Capture the cell that displays the provided text and extract its (x, y) central coordinate. 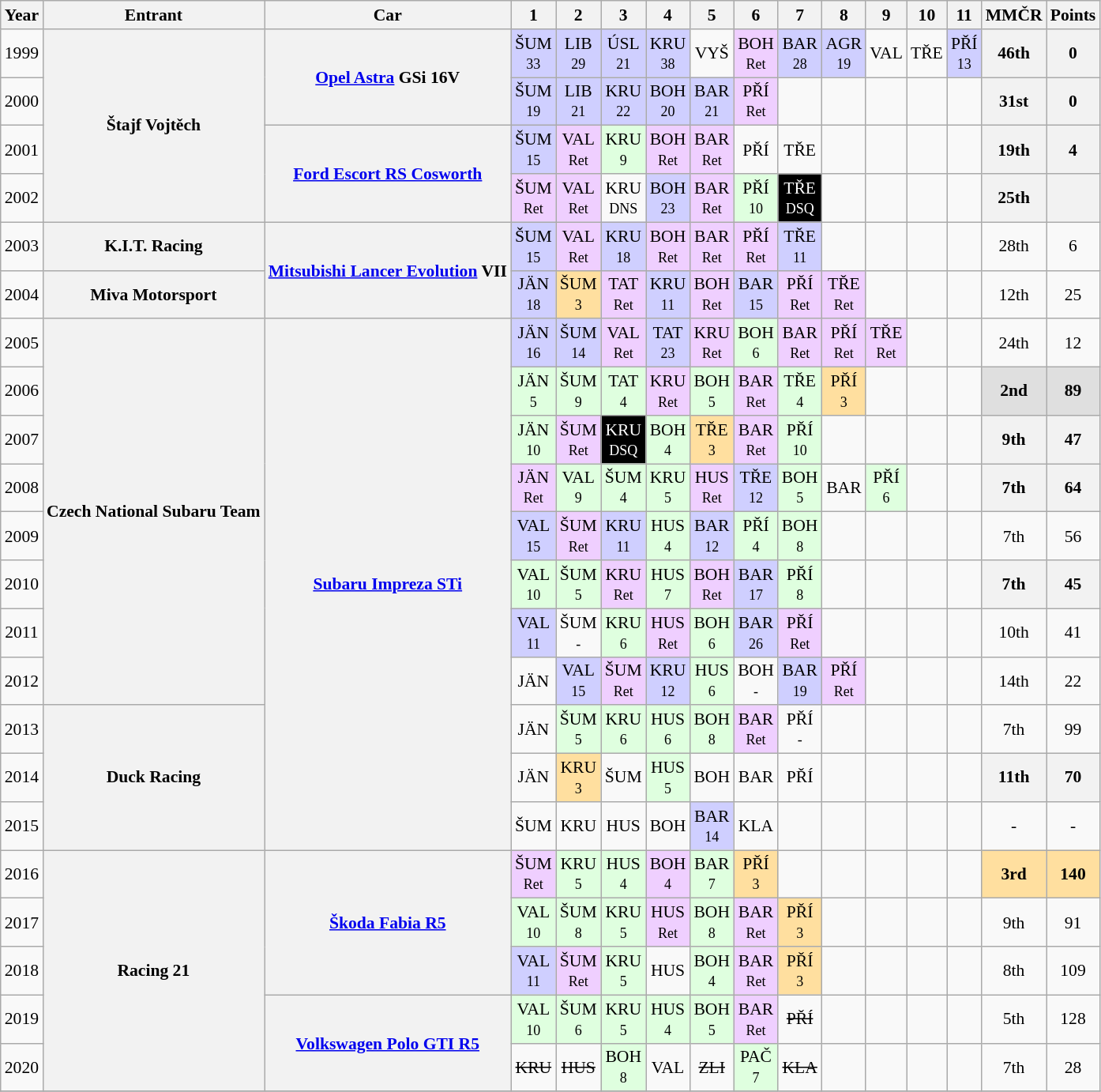
BOH- (756, 681)
BAR28 (800, 54)
2002 (22, 198)
BAR15 (756, 294)
PŘÍ8 (800, 585)
11 (964, 15)
TATRet (624, 294)
2009 (22, 536)
28th (1014, 247)
2000 (22, 101)
PŘÍ- (800, 730)
Entrant (153, 15)
ŠUM3 (578, 294)
JÄN18 (534, 294)
JÄN16 (534, 343)
Miva Motorsport (153, 294)
VYŠ (712, 54)
BAR7 (712, 874)
47 (1073, 439)
1999 (22, 54)
5 (712, 15)
JÄN5 (534, 392)
KRU38 (668, 54)
Škoda Fabia R5 (388, 923)
28 (1073, 1067)
Subaru Impreza STi (388, 585)
ŠUM14 (578, 343)
Racing 21 (153, 971)
ŠUM4 (624, 488)
ŠUM33 (534, 54)
2004 (22, 294)
TŘE12 (756, 488)
AGR19 (844, 54)
2007 (22, 439)
46th (1014, 54)
TŘE11 (800, 247)
ŠUM6 (578, 1019)
2003 (22, 247)
TAT23 (668, 343)
11th (1014, 778)
Duck Racing (153, 778)
KRU22 (624, 101)
5th (1014, 1019)
BOH20 (668, 101)
BAR14 (712, 827)
Opel Astra GSi 16V (388, 77)
2012 (22, 681)
2015 (22, 827)
45 (1073, 585)
64 (1073, 488)
ÚSL21 (624, 54)
ŠUM19 (534, 101)
41 (1073, 632)
7 (800, 15)
128 (1073, 1019)
K.I.T. Racing (153, 247)
BAR26 (756, 632)
Štajf Vojtěch (153, 126)
KRU18 (624, 247)
2 (578, 15)
KRUDNS (624, 198)
2005 (22, 343)
KRUDSQ (624, 439)
2008 (22, 488)
Year (22, 15)
2018 (22, 970)
2001 (22, 150)
ŠUM8 (578, 923)
2016 (22, 874)
10 (927, 15)
2014 (22, 778)
PŘÍ6 (886, 488)
2010 (22, 585)
99 (1073, 730)
ZLI (712, 1067)
MMČR (1014, 15)
Czech National Subaru Team (153, 512)
BAR12 (712, 536)
14th (1014, 681)
12th (1014, 294)
1 (534, 15)
2020 (22, 1067)
BAR17 (756, 585)
BOH23 (668, 198)
BAR19 (800, 681)
Mitsubishi Lancer Evolution VII (388, 270)
ŠUM- (578, 632)
KRU12 (668, 681)
PAČ7 (756, 1067)
JÄN10 (534, 439)
Car (388, 15)
25th (1014, 198)
8 (844, 15)
BAR21 (712, 101)
Ford Escort RS Cosworth (388, 174)
TŘE4 (800, 392)
3 (624, 15)
2011 (22, 632)
2019 (22, 1019)
10th (1014, 632)
19th (1014, 150)
TŘEDSQ (800, 198)
HUS7 (668, 585)
TAT4 (624, 392)
2006 (22, 392)
PŘÍ13 (964, 54)
KRU9 (624, 150)
2nd (1014, 392)
109 (1073, 970)
56 (1073, 536)
ŠUM9 (578, 392)
Points (1073, 15)
2013 (22, 730)
31st (1014, 101)
2017 (22, 923)
25 (1073, 294)
3rd (1014, 874)
8th (1014, 970)
91 (1073, 923)
12 (1073, 343)
JÄNRet (534, 488)
HUS5 (668, 778)
22 (1073, 681)
LIB29 (578, 54)
TŘE3 (712, 439)
24th (1014, 343)
70 (1073, 778)
LIB21 (578, 101)
VAL9 (578, 488)
KRU3 (578, 778)
89 (1073, 392)
140 (1073, 874)
9 (886, 15)
PŘÍ4 (756, 536)
Volkswagen Polo GTI R5 (388, 1043)
